Return (X, Y) of the center of cell containing provided text 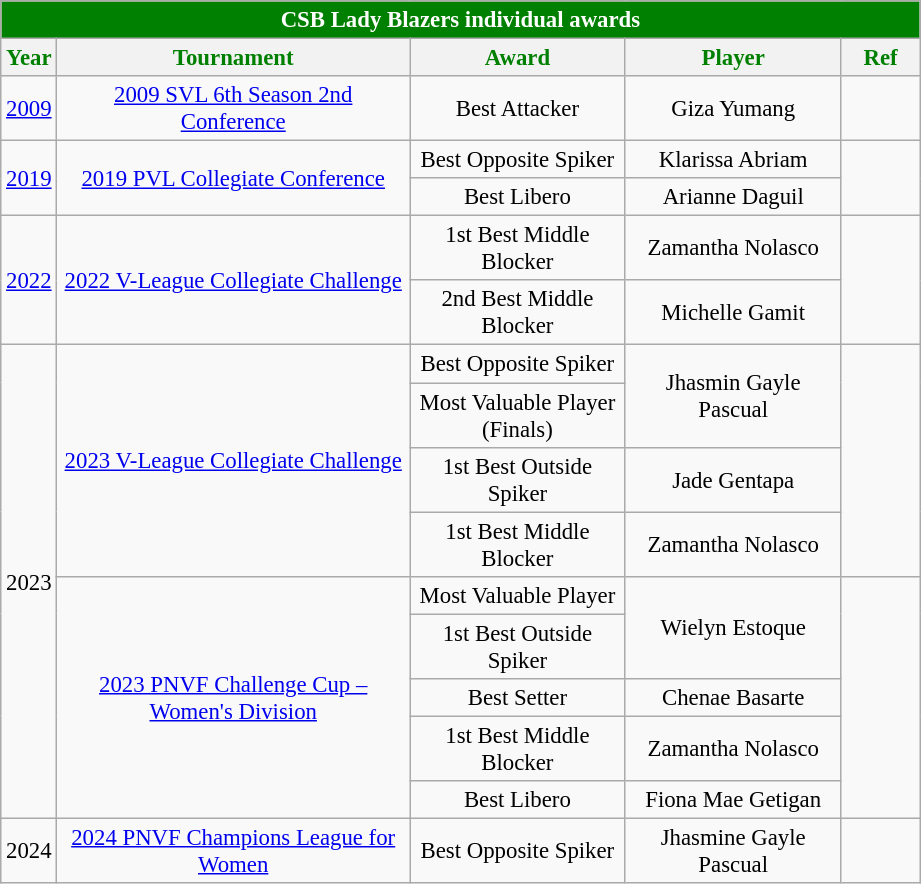
2009 SVL 6th Season 2nd Conference (234, 108)
2019 PVL Collegiate Conference (234, 178)
CSB Lady Blazers individual awards (460, 20)
2024 PNVF Champions League for Women (234, 850)
2022 (29, 280)
2009 (29, 108)
2022 V-League Collegiate Challenge (234, 280)
Award (518, 58)
Chenae Basarte (733, 698)
2023 V-League Collegiate Challenge (234, 460)
Michelle Gamit (733, 312)
Most Valuable Player (Finals) (518, 416)
2023 (29, 582)
Most Valuable Player (518, 595)
2019 (29, 178)
Best Setter (518, 698)
2024 (29, 850)
Jhasmin Gayle Pascual (733, 396)
Giza Yumang (733, 108)
Player (733, 58)
Klarissa Abriam (733, 160)
Fiona Mae Getigan (733, 800)
Year (29, 58)
Best Attacker (518, 108)
Jhasmine Gayle Pascual (733, 850)
2023 PNVF Challenge Cup – Women's Division (234, 697)
2nd Best Middle Blocker (518, 312)
Arianne Daguil (733, 197)
Ref (880, 58)
Jade Gentapa (733, 480)
Wielyn Estoque (733, 627)
Tournament (234, 58)
